Provide the [X, Y] coordinate of the cell's center where the given text is located.  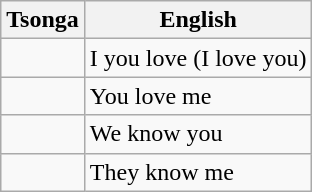
English [198, 20]
You love me [198, 96]
We know you [198, 134]
I you love (I love you) [198, 58]
Tsonga [43, 20]
They know me [198, 172]
